Provide the [x, y] coordinate of the cell's center where the given text is located.  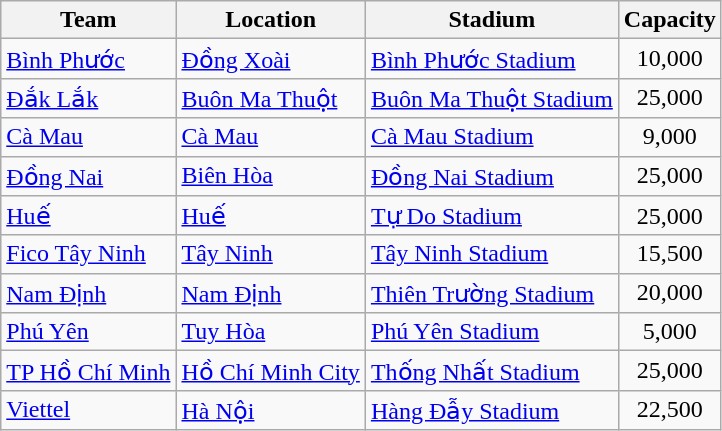
Phú Yên [88, 332]
TP Hồ Chí Minh [88, 371]
10,000 [670, 59]
Đồng Nai [88, 176]
Buôn Ma Thuột [270, 98]
Hồ Chí Minh City [270, 371]
20,000 [670, 293]
Thống Nhất Stadium [492, 371]
Phú Yên Stadium [492, 332]
Stadium [492, 20]
5,000 [670, 332]
Tây Ninh Stadium [492, 254]
Hàng Đẫy Stadium [492, 410]
Buôn Ma Thuột Stadium [492, 98]
22,500 [670, 410]
Viettel [88, 410]
Thiên Trường Stadium [492, 293]
Đồng Xoài [270, 59]
Tự Do Stadium [492, 216]
Hà Nội [270, 410]
Fico Tây Ninh [88, 254]
15,500 [670, 254]
Team [88, 20]
Đồng Nai Stadium [492, 176]
Bình Phước Stadium [492, 59]
Cà Mau Stadium [492, 137]
Biên Hòa [270, 176]
Tuy Hòa [270, 332]
Bình Phước [88, 59]
Tây Ninh [270, 254]
Location [270, 20]
Đắk Lắk [88, 98]
9,000 [670, 137]
Capacity [670, 20]
